Return [X, Y] of the center of cell containing provided text 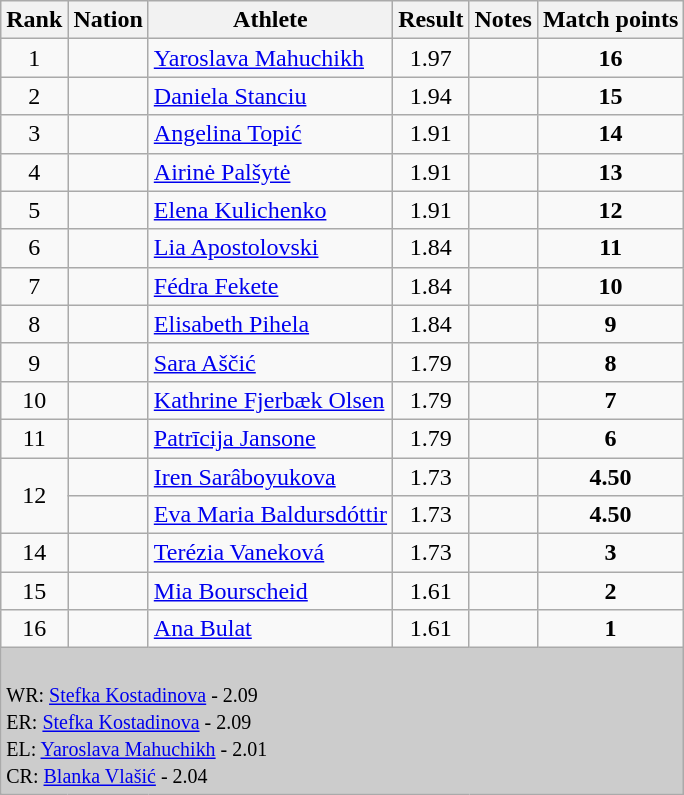
Terézia Vaneková [270, 553]
1.97 [431, 58]
Rank [34, 20]
13 [610, 172]
Result [431, 20]
Airinė Palšytė [270, 172]
4 [34, 172]
Eva Maria Baldursdóttir [270, 515]
1.94 [431, 96]
WR: Stefka Kostadinova - 2.09ER: Stefka Kostadinova - 2.09 EL: Yaroslava Mahuchikh - 2.01CR: Blanka Vlašić - 2.04 [342, 721]
Elena Kulichenko [270, 210]
Kathrine Fjerbæk Olsen [270, 400]
Yaroslava Mahuchikh [270, 58]
5 [34, 210]
Lia Apostolovski [270, 248]
Match points [610, 20]
Notes [503, 20]
Nation [108, 20]
Ana Bulat [270, 629]
Angelina Topić [270, 134]
Daniela Stanciu [270, 96]
Athlete [270, 20]
Mia Bourscheid [270, 591]
Fédra Fekete [270, 286]
Patrīcija Jansone [270, 438]
Iren Sarâboyukova [270, 477]
Sara Aščić [270, 362]
Elisabeth Pihela [270, 324]
